Detect which cell encompasses the target text, then output its (X, Y) center coordinate. 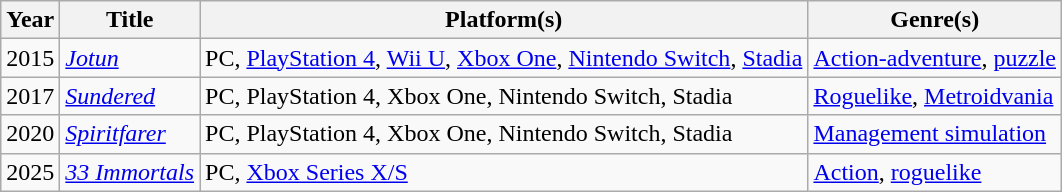
Jotun (130, 58)
Platform(s) (504, 20)
Spiritfarer (130, 134)
33 Immortals (130, 172)
PC, PlayStation 4, Wii U, Xbox One, Nintendo Switch, Stadia (504, 58)
2015 (30, 58)
Action-adventure, puzzle (935, 58)
2017 (30, 96)
Roguelike, Metroidvania (935, 96)
Management simulation (935, 134)
Year (30, 20)
2020 (30, 134)
2025 (30, 172)
Genre(s) (935, 20)
Sundered (130, 96)
Title (130, 20)
Action, roguelike (935, 172)
PC, Xbox Series X/S (504, 172)
